Extract the (x, y) coordinate from the center of the cell holding the provided text.  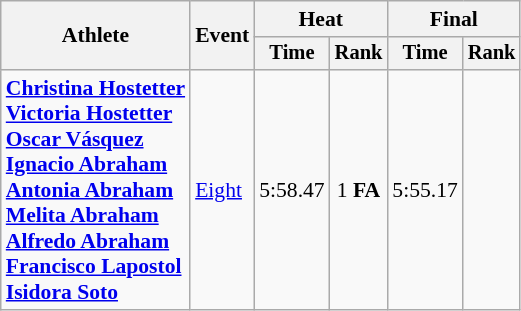
Eight (222, 190)
5:58.47 (292, 190)
Event (222, 36)
1 FA (359, 190)
Christina HostetterVictoria HostetterOscar VásquezIgnacio AbrahamAntonia AbrahamMelita AbrahamAlfredo AbrahamFrancisco LapostolIsidora Soto (96, 190)
Final (454, 19)
Athlete (96, 36)
5:55.17 (424, 190)
Heat (320, 19)
